For the text-containing cell, return its midpoint in [X, Y] coordinate format. 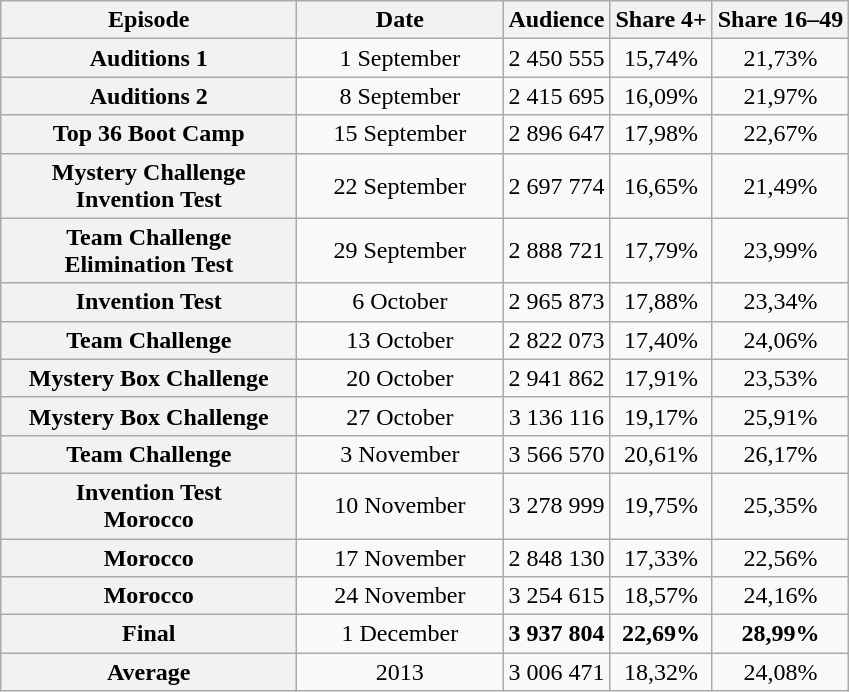
Auditions 2 [149, 96]
24 November [400, 596]
2 941 862 [556, 378]
29 September [400, 250]
3 November [400, 454]
15,74% [661, 58]
3 136 116 [556, 416]
19,17% [661, 416]
Episode [149, 20]
2 822 073 [556, 340]
17,79% [661, 250]
21,49% [780, 186]
20,61% [661, 454]
15 September [400, 134]
23,34% [780, 302]
Mystery Challenge Invention Test [149, 186]
25,91% [780, 416]
13 October [400, 340]
18,32% [661, 672]
19,75% [661, 506]
16,09% [661, 96]
20 October [400, 378]
17,98% [661, 134]
17 November [400, 557]
21,73% [780, 58]
6 October [400, 302]
16,65% [661, 186]
17,88% [661, 302]
1 September [400, 58]
24,06% [780, 340]
Invention Test Morocco [149, 506]
17,40% [661, 340]
Invention Test [149, 302]
Average [149, 672]
3 278 999 [556, 506]
Share 4+ [661, 20]
Top 36 Boot Camp [149, 134]
25,35% [780, 506]
2 888 721 [556, 250]
8 September [400, 96]
Share 16–49 [780, 20]
3 937 804 [556, 634]
3 006 471 [556, 672]
23,53% [780, 378]
2013 [400, 672]
2 848 130 [556, 557]
18,57% [661, 596]
1 December [400, 634]
3 254 615 [556, 596]
28,99% [780, 634]
Final [149, 634]
26,17% [780, 454]
22,67% [780, 134]
2 965 873 [556, 302]
22 September [400, 186]
Team Challenge Elimination Test [149, 250]
Auditions 1 [149, 58]
22,56% [780, 557]
10 November [400, 506]
17,91% [661, 378]
Audience [556, 20]
2 450 555 [556, 58]
24,16% [780, 596]
Date [400, 20]
2 697 774 [556, 186]
2 415 695 [556, 96]
21,97% [780, 96]
3 566 570 [556, 454]
27 October [400, 416]
17,33% [661, 557]
23,99% [780, 250]
2 896 647 [556, 134]
22,69% [661, 634]
24,08% [780, 672]
